Pinpoint the cell where the given text exists, returning its [x, y] midpoint coordinate. 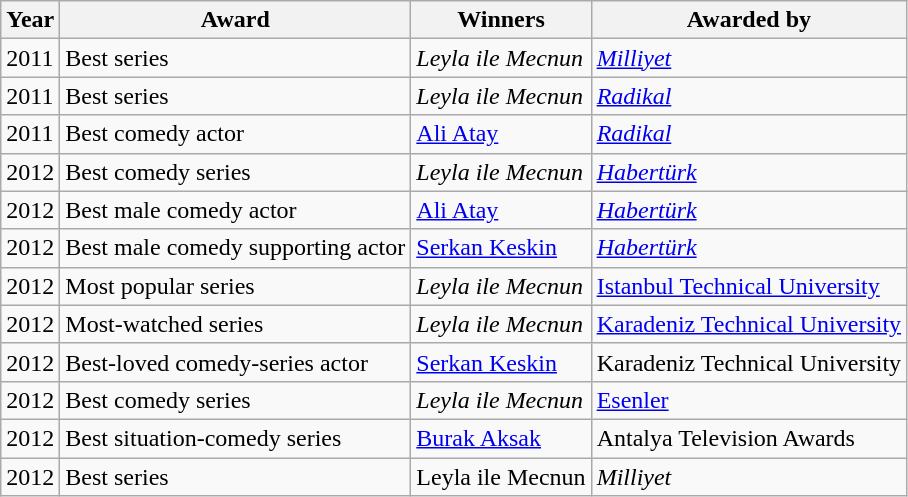
Best male comedy supporting actor [236, 248]
Antalya Television Awards [748, 438]
Best situation-comedy series [236, 438]
Best male comedy actor [236, 210]
Most popular series [236, 286]
Award [236, 20]
Best comedy actor [236, 134]
Best-loved comedy-series actor [236, 362]
Winners [501, 20]
Most-watched series [236, 324]
Year [30, 20]
Esenler [748, 400]
Istanbul Technical University [748, 286]
Awarded by [748, 20]
Burak Aksak [501, 438]
